Detect which cell encompasses the target text, then output its (x, y) center coordinate. 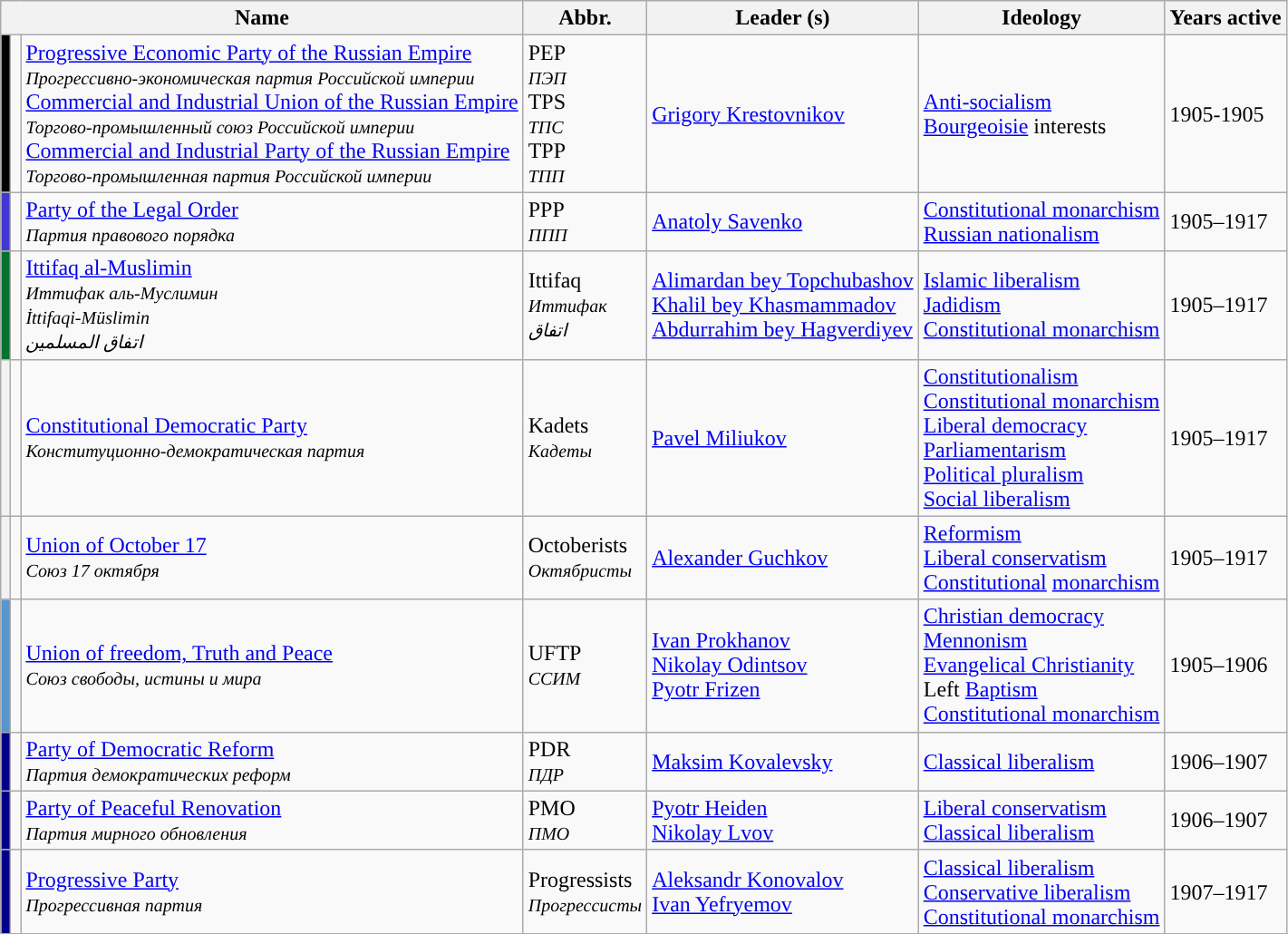
1905–1906 (1225, 666)
1907–1917 (1225, 891)
ProgressistsПрогрессисты (585, 891)
Union of freedom, Truth and PeaceСоюз свободы, истины и мира (272, 666)
ReformismLiberal conservatismConstitutional monarchism (1041, 558)
ConstitutionalismConstitutional monarchismLiberal democracyParliamentarismPolitical pluralismSocial liberalism (1041, 437)
Pyotr HeidenNikolay Lvov (783, 820)
Party of Peaceful RenovationПартия мирного обновления (272, 820)
Grigory Krestovnikov (783, 114)
Alimardan bey TopchubashovKhalil bey KhasmammadovAbdurrahim bey Hagverdiyev (783, 305)
Progressive PartyПрогрессивная партия (272, 891)
Christian democracyMennonismEvangelical ChristianityLeft BaptismConstitutional monarchism (1041, 666)
PMOПМО (585, 820)
Abbr. (585, 18)
Ivan ProkhanovNikolay OdintsovPyotr Frizen (783, 666)
Maksim Kovalevsky (783, 762)
Ideology (1041, 18)
Party of the Legal OrderПартия правового порядка (272, 221)
Classical liberalism (1041, 762)
Constitutional Democratic PartyКонституционно-демократическая партия (272, 437)
Anti-socialismBourgeoisie interests (1041, 114)
KadetsКадеты (585, 437)
Years active (1225, 18)
Classical liberalismConservative liberalismConstitutional monarchism (1041, 891)
Name (262, 18)
Alexander Guchkov (783, 558)
UFTPССИМ (585, 666)
Constitutional monarchismRussian nationalism (1041, 221)
PDRПДР (585, 762)
Pavel Miliukov (783, 437)
1905-1905 (1225, 114)
Islamic liberalismJadidismConstitutional monarchism (1041, 305)
Liberal conservatismClassical liberalism (1041, 820)
Party of Democratic ReformПартия демократических реформ (272, 762)
Leader (s) (783, 18)
Union of October 17Союз 17 октября (272, 558)
PPPППП (585, 221)
Anatoly Savenko (783, 221)
IttifaqИттифакاتفاق (585, 305)
OctoberistsОктябристы (585, 558)
PEPПЭПTPSТПСTPPТПП (585, 114)
Ittifaq al-MusliminИттифак аль-Муслиминİttifaqi-Müsliminاتفاق المسلمين (272, 305)
Aleksandr KonovalovIvan Yefryemov (783, 891)
